Capture the cell that displays the provided text and extract its [X, Y] central coordinate. 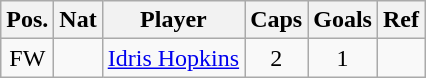
2 [276, 58]
Caps [276, 20]
Ref [400, 20]
Nat [78, 20]
FW [28, 58]
Player [173, 20]
Pos. [28, 20]
1 [343, 58]
Idris Hopkins [173, 58]
Goals [343, 20]
